Locate the cell with the specified text and output its (x, y) center coordinate. 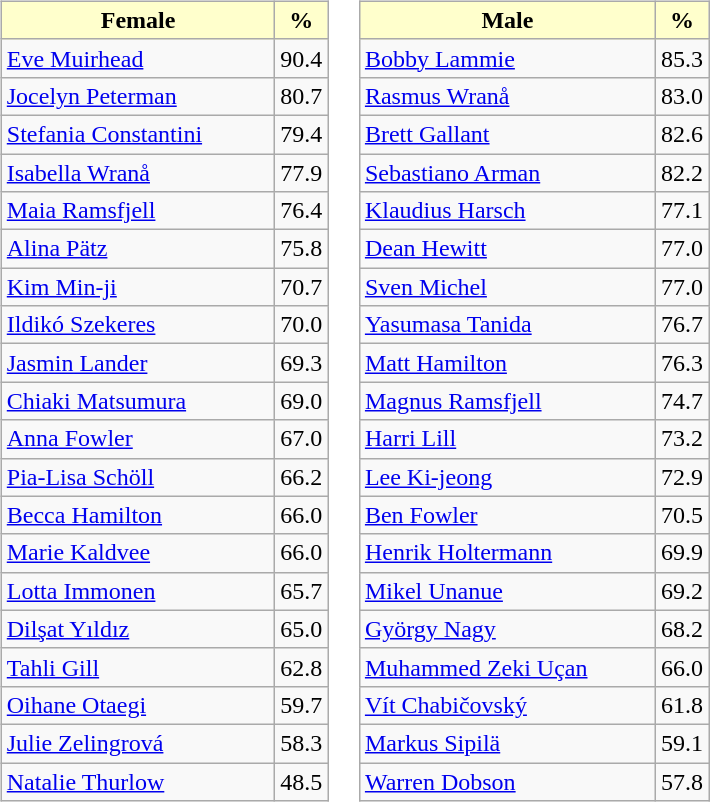
80.7 (302, 96)
Ben Fowler (507, 515)
59.7 (302, 705)
Female (138, 20)
Markus Sipilä (507, 743)
58.3 (302, 743)
Vít Chabičovský (507, 705)
66.2 (302, 477)
67.0 (302, 439)
Becca Hamilton (138, 515)
Bobby Lammie (507, 58)
Tahli Gill (138, 667)
76.3 (682, 363)
68.2 (682, 629)
György Nagy (507, 629)
Anna Fowler (138, 439)
Lotta Immonen (138, 591)
74.7 (682, 401)
Oihane Otaegi (138, 705)
Warren Dobson (507, 781)
70.5 (682, 515)
48.5 (302, 781)
65.0 (302, 629)
Mikel Unanue (507, 591)
61.8 (682, 705)
Sven Michel (507, 287)
Maia Ramsfjell (138, 211)
Isabella Wranå (138, 173)
Pia-Lisa Schöll (138, 477)
77.9 (302, 173)
69.9 (682, 553)
Dean Hewitt (507, 249)
70.7 (302, 287)
Rasmus Wranå (507, 96)
83.0 (682, 96)
82.2 (682, 173)
90.4 (302, 58)
79.4 (302, 134)
82.6 (682, 134)
Klaudius Harsch (507, 211)
85.3 (682, 58)
69.0 (302, 401)
73.2 (682, 439)
77.1 (682, 211)
Brett Gallant (507, 134)
Stefania Constantini (138, 134)
Jasmin Lander (138, 363)
Harri Lill (507, 439)
Male (507, 20)
75.8 (302, 249)
65.7 (302, 591)
Natalie Thurlow (138, 781)
Chiaki Matsumura (138, 401)
70.0 (302, 325)
Jocelyn Peterman (138, 96)
Henrik Holtermann (507, 553)
Dilşat Yıldız (138, 629)
Eve Muirhead (138, 58)
Matt Hamilton (507, 363)
Yasumasa Tanida (507, 325)
Magnus Ramsfjell (507, 401)
76.7 (682, 325)
Alina Pätz (138, 249)
57.8 (682, 781)
59.1 (682, 743)
Marie Kaldvee (138, 553)
69.3 (302, 363)
62.8 (302, 667)
Lee Ki-jeong (507, 477)
72.9 (682, 477)
69.2 (682, 591)
Sebastiano Arman (507, 173)
Kim Min-ji (138, 287)
76.4 (302, 211)
Muhammed Zeki Uçan (507, 667)
Julie Zelingrová (138, 743)
Ildikó Szekeres (138, 325)
